Detect which cell encompasses the target text, then output its [X, Y] center coordinate. 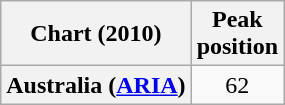
Australia (ARIA) [96, 85]
62 [237, 85]
Peakposition [237, 34]
Chart (2010) [96, 34]
